Identify which cell holds the provided text, then report its (x, y) central coordinate. 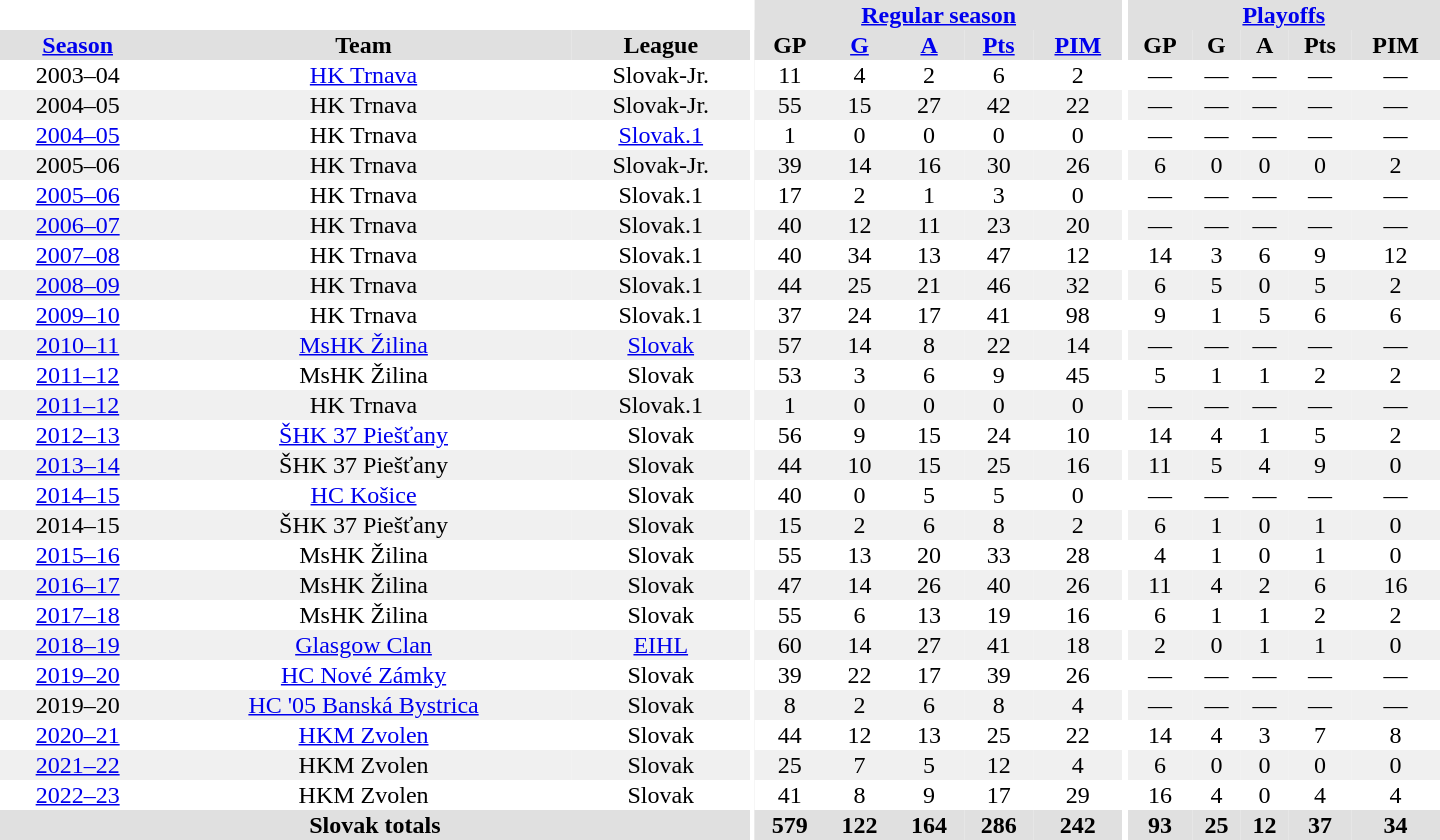
28 (1078, 555)
19 (999, 615)
29 (1078, 795)
98 (1078, 315)
42 (999, 105)
18 (1078, 645)
2003–04 (78, 75)
242 (1078, 825)
579 (790, 825)
57 (790, 345)
93 (1160, 825)
21 (929, 285)
2015–16 (78, 555)
Slovak totals (375, 825)
164 (929, 825)
2018–19 (78, 645)
286 (999, 825)
56 (790, 435)
2009–10 (78, 315)
2010–11 (78, 345)
Season (78, 45)
EIHL (661, 645)
2007–08 (78, 255)
2022–23 (78, 795)
Team (363, 45)
2008–09 (78, 285)
2021–22 (78, 765)
23 (999, 225)
Playoffs (1284, 15)
2016–17 (78, 585)
Regular season (938, 15)
53 (790, 375)
32 (1078, 285)
46 (999, 285)
2017–18 (78, 615)
45 (1078, 375)
HC '05 Banská Bystrica (363, 705)
60 (790, 645)
League (661, 45)
HC Košice (363, 495)
HC Nové Zámky (363, 675)
33 (999, 555)
2012–13 (78, 435)
2020–21 (78, 735)
122 (860, 825)
30 (999, 165)
Glasgow Clan (363, 645)
2013–14 (78, 465)
2006–07 (78, 225)
